Search for the cell housing the specified text and yield its (x, y) center coordinate. 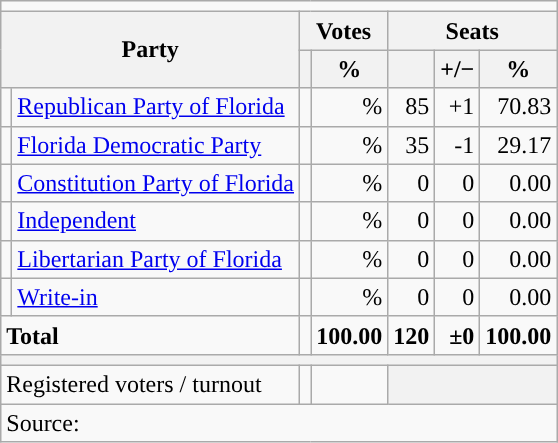
35 (412, 145)
Independent (156, 221)
29.17 (518, 145)
Republican Party of Florida (156, 107)
Registered voters / turnout (150, 384)
-1 (458, 145)
Votes (344, 31)
Constitution Party of Florida (156, 183)
Source: (279, 423)
85 (412, 107)
Florida Democratic Party (156, 145)
Libertarian Party of Florida (156, 259)
120 (412, 335)
±0 (458, 335)
Total (150, 335)
+1 (458, 107)
Write-in (156, 297)
70.83 (518, 107)
Party (150, 50)
Seats (472, 31)
+/− (458, 69)
